Pinpoint the cell where the given text exists, returning its [x, y] midpoint coordinate. 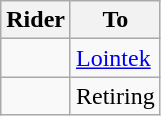
Rider [36, 20]
Retiring [115, 96]
To [115, 20]
Lointek [115, 58]
